Determine the [x, y] coordinate at the center of the cell enclosing the given text.  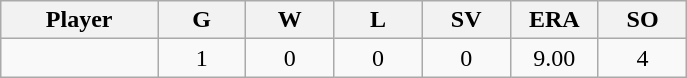
G [202, 20]
SV [466, 20]
9.00 [554, 58]
L [378, 20]
W [290, 20]
Player [80, 20]
4 [642, 58]
ERA [554, 20]
1 [202, 58]
SO [642, 20]
